Determine the [X, Y] coordinate at the center of the cell enclosing the given text.  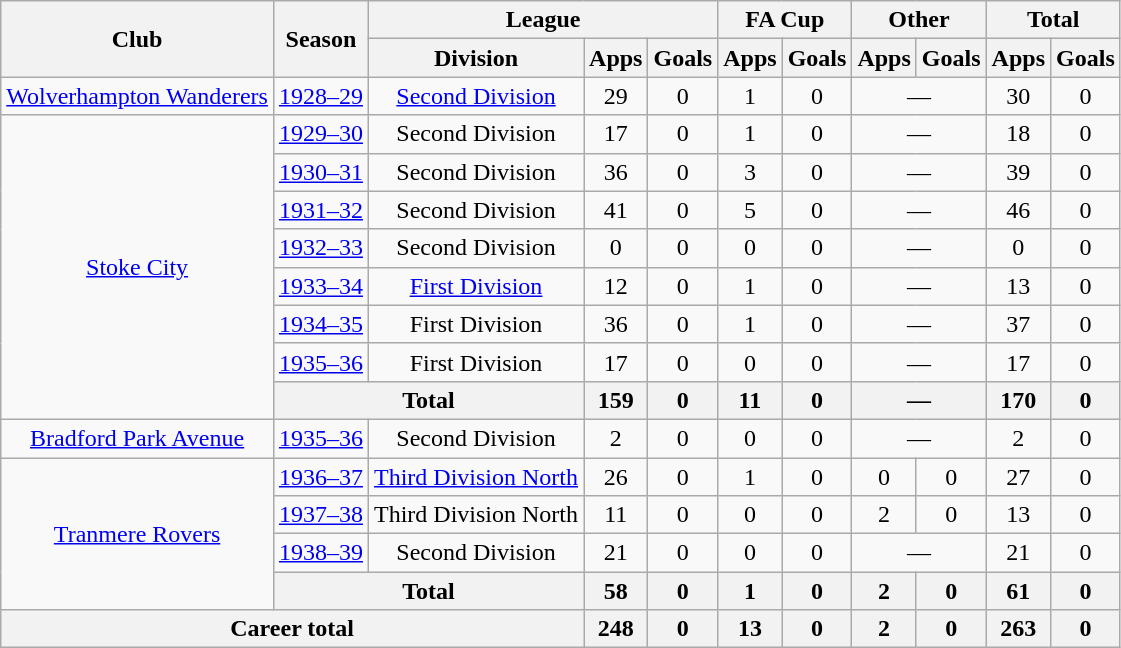
Tranmere Rovers [138, 534]
41 [616, 210]
1936–37 [320, 477]
12 [616, 286]
Season [320, 39]
29 [616, 96]
1928–29 [320, 96]
5 [750, 210]
1934–35 [320, 324]
3 [750, 172]
26 [616, 477]
Bradford Park Avenue [138, 438]
Wolverhampton Wanderers [138, 96]
Stoke City [138, 267]
46 [1018, 210]
Division [476, 58]
39 [1018, 172]
263 [1018, 629]
27 [1018, 477]
170 [1018, 400]
1930–31 [320, 172]
1937–38 [320, 515]
1931–32 [320, 210]
FA Cup [785, 20]
1932–33 [320, 248]
159 [616, 400]
18 [1018, 134]
1933–34 [320, 286]
58 [616, 591]
248 [616, 629]
30 [1018, 96]
League [542, 20]
1938–39 [320, 553]
61 [1018, 591]
37 [1018, 324]
Career total [292, 629]
Other [919, 20]
1929–30 [320, 134]
Club [138, 39]
